Identify which cell holds the provided text, then report its [x, y] central coordinate. 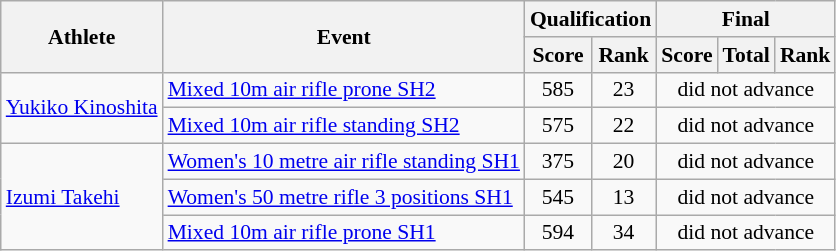
Yukiko Kinoshita [82, 108]
Women's 50 metre rifle 3 positions SH1 [344, 197]
594 [558, 233]
Final [746, 19]
575 [558, 126]
Mixed 10m air rifle standing SH2 [344, 126]
585 [558, 90]
22 [624, 126]
Event [344, 36]
375 [558, 162]
Total [746, 55]
Women's 10 metre air rifle standing SH1 [344, 162]
Mixed 10m air rifle prone SH1 [344, 233]
Izumi Takehi [82, 198]
23 [624, 90]
13 [624, 197]
545 [558, 197]
34 [624, 233]
Qualification [590, 19]
Athlete [82, 36]
Mixed 10m air rifle prone SH2 [344, 90]
20 [624, 162]
